Find where the given text appears and provide that cell's center as [X, Y] coordinate. 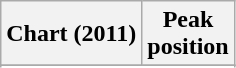
Chart (2011) [72, 34]
Peakposition [188, 34]
